Pinpoint the cell where the given text exists, returning its [x, y] midpoint coordinate. 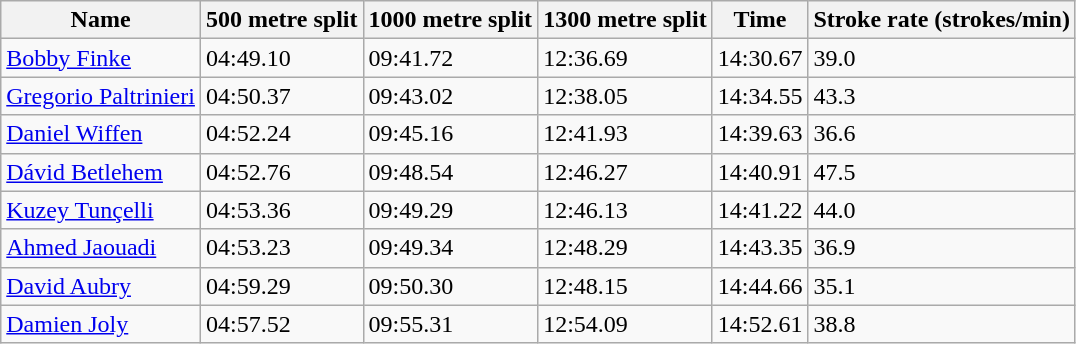
12:48.29 [626, 248]
12:38.05 [626, 96]
12:54.09 [626, 324]
14:39.63 [760, 134]
12:36.69 [626, 58]
09:49.29 [450, 210]
35.1 [942, 286]
Name [101, 20]
Damien Joly [101, 324]
09:43.02 [450, 96]
14:52.61 [760, 324]
12:41.93 [626, 134]
04:57.52 [282, 324]
38.8 [942, 324]
09:41.72 [450, 58]
04:52.24 [282, 134]
Dávid Betlehem [101, 172]
36.6 [942, 134]
David Aubry [101, 286]
Gregorio Paltrinieri [101, 96]
14:34.55 [760, 96]
500 metre split [282, 20]
12:48.15 [626, 286]
04:49.10 [282, 58]
12:46.13 [626, 210]
04:53.36 [282, 210]
39.0 [942, 58]
Kuzey Tunçelli [101, 210]
14:44.66 [760, 286]
04:53.23 [282, 248]
09:50.30 [450, 286]
Time [760, 20]
14:40.91 [760, 172]
09:48.54 [450, 172]
14:30.67 [760, 58]
1000 metre split [450, 20]
1300 metre split [626, 20]
14:43.35 [760, 248]
12:46.27 [626, 172]
43.3 [942, 96]
09:45.16 [450, 134]
44.0 [942, 210]
14:41.22 [760, 210]
04:50.37 [282, 96]
Ahmed Jaouadi [101, 248]
Stroke rate (strokes/min) [942, 20]
09:55.31 [450, 324]
04:52.76 [282, 172]
Daniel Wiffen [101, 134]
47.5 [942, 172]
09:49.34 [450, 248]
Bobby Finke [101, 58]
04:59.29 [282, 286]
36.9 [942, 248]
